Scan for the cell matching the given text and deliver its (X, Y) coordinate at center. 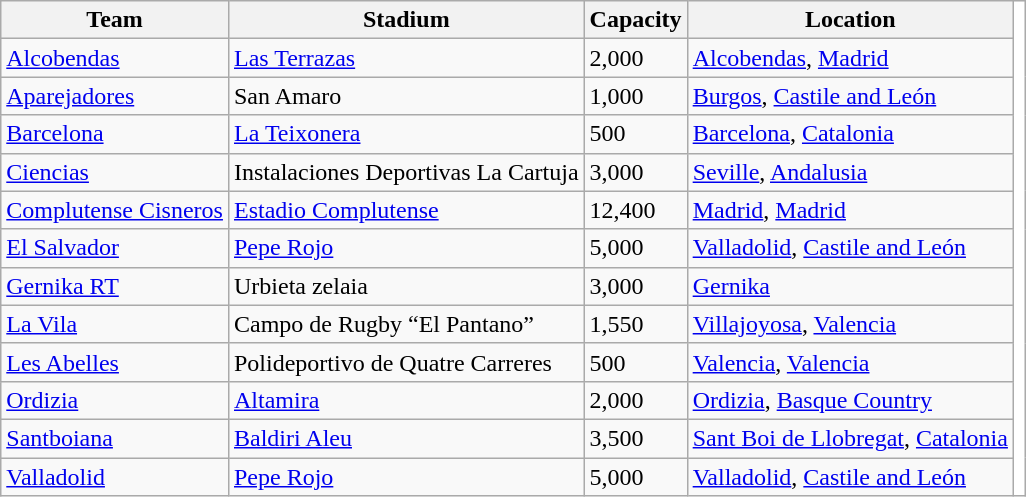
Polideportivo de Quatre Carreres (406, 362)
Barcelona, Catalonia (850, 134)
Barcelona (115, 134)
Baldiri Aleu (406, 438)
12,400 (636, 210)
1,550 (636, 324)
Las Terrazas (406, 58)
Aparejadores (115, 96)
Ordizia (115, 400)
Stadium (406, 20)
Campo de Rugby “El Pantano” (406, 324)
Valladolid (115, 477)
Les Abelles (115, 362)
Gernika (850, 286)
Gernika RT (115, 286)
Capacity (636, 20)
Madrid, Madrid (850, 210)
Sant Boi de Llobregat, Catalonia (850, 438)
San Amaro (406, 96)
Urbieta zelaia (406, 286)
Location (850, 20)
1,000 (636, 96)
Altamira (406, 400)
Valencia, Valencia (850, 362)
La Teixonera (406, 134)
Seville, Andalusia (850, 172)
Complutense Cisneros (115, 210)
3,500 (636, 438)
La Vila (115, 324)
Team (115, 20)
Alcobendas (115, 58)
Estadio Complutense (406, 210)
El Salvador (115, 248)
Santboiana (115, 438)
Burgos, Castile and León (850, 96)
Instalaciones Deportivas La Cartuja (406, 172)
Ciencias (115, 172)
Villajoyosa, Valencia (850, 324)
Ordizia, Basque Country (850, 400)
Alcobendas, Madrid (850, 58)
